Search for the cell housing the specified text and yield its [x, y] center coordinate. 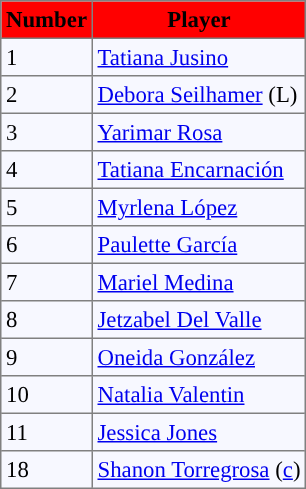
11 [47, 432]
Shanon Torregrosa (c) [198, 470]
Tatiana Jusino [198, 57]
9 [47, 357]
Oneida González [198, 357]
5 [47, 207]
8 [47, 320]
Jetzabel Del Valle [198, 320]
Paulette García [198, 245]
4 [47, 170]
10 [47, 395]
3 [47, 132]
7 [47, 282]
Natalia Valentin [198, 395]
Jessica Jones [198, 432]
Myrlena López [198, 207]
Mariel Medina [198, 282]
Yarimar Rosa [198, 132]
2 [47, 95]
Tatiana Encarnación [198, 170]
6 [47, 245]
Number [47, 20]
1 [47, 57]
Player [198, 20]
18 [47, 470]
Debora Seilhamer (L) [198, 95]
